From the cell containing the given text, extract its center point as [X, Y] coordinate. 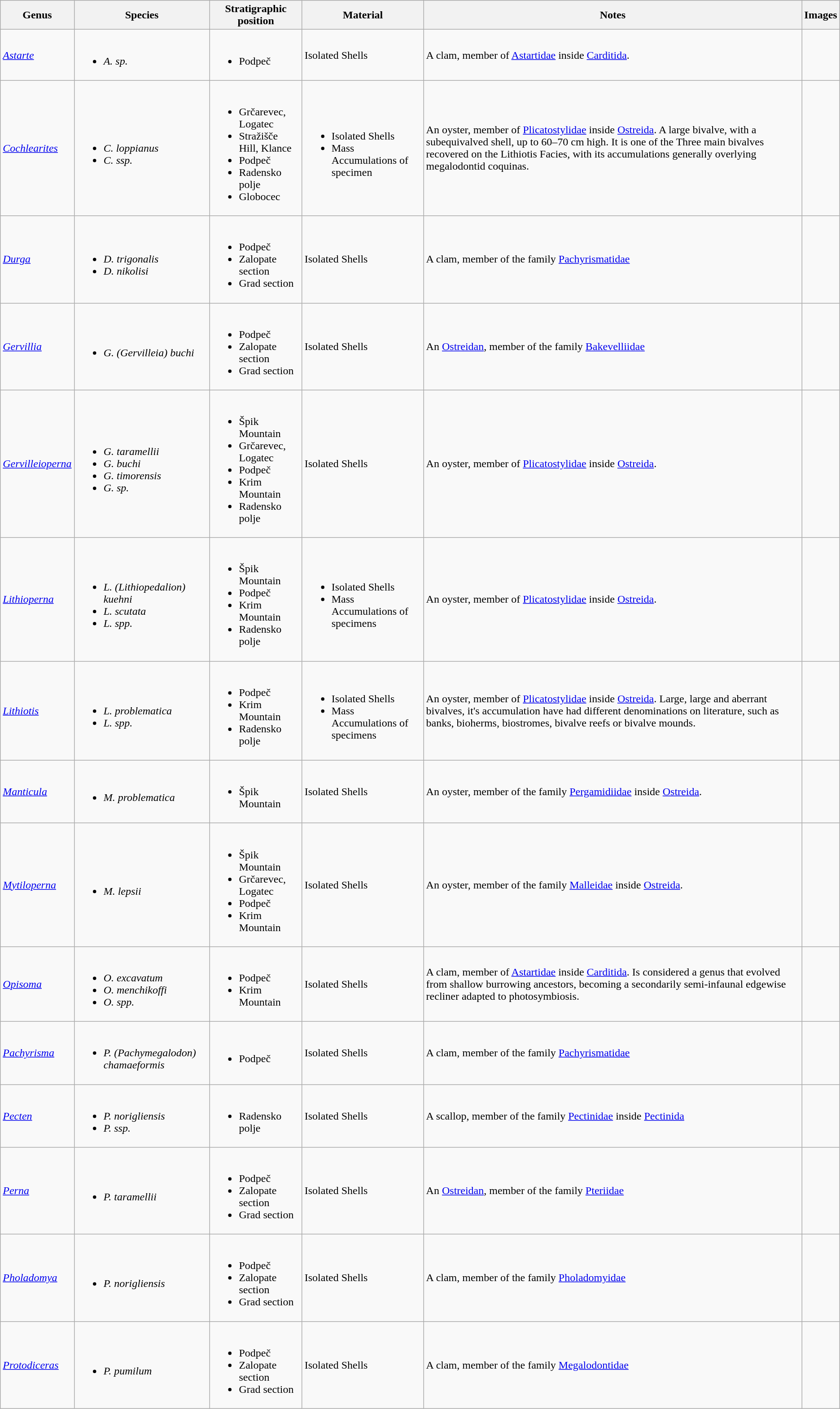
O. excavatumO. menchikoffiO. spp. [142, 984]
Durga [37, 259]
Radensko polje [256, 1116]
Špik MountainGrčarevec, LogatecPodpečKrim MountainRadensko polje [256, 464]
M. lepsii [142, 885]
A clam, member of the family Megalodontidae [613, 1365]
Cochlearites [37, 148]
Astarte [37, 55]
Grčarevec, LogatecStražišče Hill, KlancePodpečRadensko poljeGlobocec [256, 148]
P. norigliensis [142, 1278]
Špik MountainGrčarevec, LogatecPodpečKrim Mountain [256, 885]
Mytiloperna [37, 885]
Manticula [37, 792]
Špik MountainPodpečKrim MountainRadensko polje [256, 599]
PodpečKrim Mountain [256, 984]
D. trigonalisD. nikolisi [142, 259]
An oyster, member of the family Pergamidiidae inside Ostreida. [613, 792]
Pholadomya [37, 1278]
Opisoma [37, 984]
P. norigliensisP. ssp. [142, 1116]
PodpečKrim MountainRadensko polje [256, 711]
P. pumilum [142, 1365]
Stratigraphic position [256, 15]
C. loppianusC. ssp. [142, 148]
Images [821, 15]
Species [142, 15]
P. (Pachymegalodon) chamaeformis [142, 1053]
Material [363, 15]
Gervilleioperna [37, 464]
A. sp. [142, 55]
Špik Mountain [256, 792]
P. taramellii [142, 1191]
An Ostreidan, member of the family Pteriidae [613, 1191]
A clam, member of Astartidae inside Carditida. [613, 55]
Protodiceras [37, 1365]
An oyster, member of the family Malleidae inside Ostreida. [613, 885]
Genus [37, 15]
Perna [37, 1191]
M. problematica [142, 792]
Pecten [37, 1116]
Lithioperna [37, 599]
G. (Gervilleia) buchi [142, 346]
G. taramelliiG. buchiG. timorensisG. sp. [142, 464]
Notes [613, 15]
Isolated ShellsMass Accumulations of specimen [363, 148]
An Ostreidan, member of the family Bakevelliidae [613, 346]
L. problematicaL. spp. [142, 711]
L. (Lithiopedalion) kuehniL. scutataL. spp. [142, 599]
Lithiotis [37, 711]
A clam, member of the family Pholadomyidae [613, 1278]
A scallop, member of the family Pectinidae inside Pectinida [613, 1116]
Gervillia [37, 346]
Pachyrisma [37, 1053]
